Detect which cell encompasses the target text, then output its (X, Y) center coordinate. 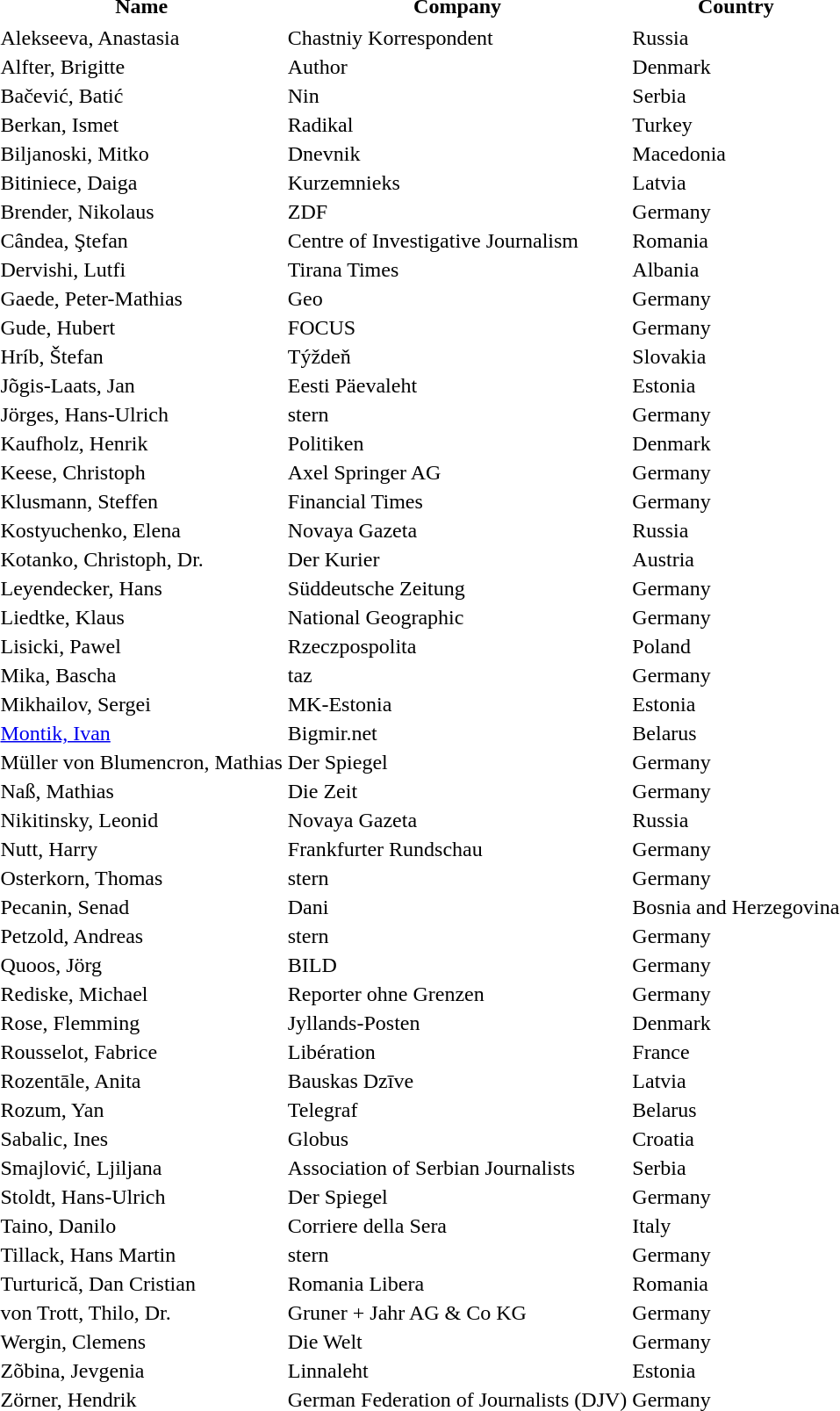
Die Welt (457, 1342)
Financial Times (457, 501)
Author (457, 67)
Libération (457, 1052)
taz (457, 675)
Dani (457, 907)
Reporter ohne Grenzen (457, 994)
Dnevnik (457, 154)
Nin (457, 96)
BILD (457, 965)
Kurzemnieks (457, 183)
Jyllands-Posten (457, 1023)
Globus (457, 1139)
Telegraf (457, 1110)
Geo (457, 299)
Frankfurter Rundschau (457, 849)
National Geographic (457, 617)
ZDF (457, 212)
FOCUS (457, 328)
Axel Springer AG (457, 472)
Rzeczpospolita (457, 646)
Radikal (457, 125)
Der Kurier (457, 559)
Eesti Päevaleht (457, 385)
Association of Serbian Journalists (457, 1168)
Romania Libera (457, 1284)
Chastniy Korrespondent (457, 38)
Tirana Times (457, 270)
Centre of Investigative Journalism (457, 241)
Die Zeit (457, 791)
Politiken (457, 443)
Bigmir.net (457, 733)
Linnaleht (457, 1371)
Bauskas Dzīve (457, 1081)
Corriere della Sera (457, 1226)
Týždeň (457, 356)
Gruner + Jahr AG & Co KG (457, 1313)
MK-Estonia (457, 704)
Süddeutsche Zeitung (457, 588)
